Locate the cell with the specified text and output its (X, Y) center coordinate. 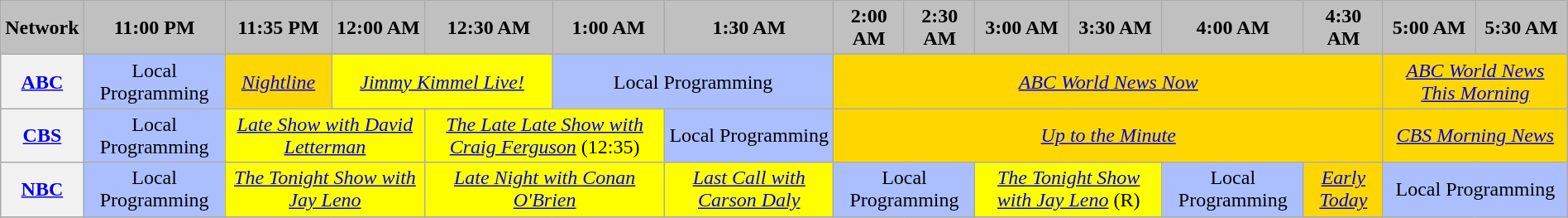
Up to the Minute (1108, 136)
The Tonight Show with Jay Leno (R) (1068, 189)
ABC World News Now (1108, 81)
Nightline (278, 81)
5:00 AM (1429, 28)
The Late Late Show with Craig Ferguson (12:35) (545, 136)
4:30 AM (1343, 28)
1:30 AM (749, 28)
4:00 AM (1232, 28)
Early Today (1343, 189)
5:30 AM (1522, 28)
2:00 AM (869, 28)
3:30 AM (1115, 28)
2:30 AM (939, 28)
CBS (42, 136)
12:30 AM (489, 28)
Late Night with Conan O'Brien (545, 189)
11:00 PM (154, 28)
ABC (42, 81)
Late Show with David Letterman (325, 136)
Network (42, 28)
Last Call with Carson Daly (749, 189)
The Tonight Show with Jay Leno (325, 189)
ABC World News This Morning (1475, 81)
1:00 AM (609, 28)
NBC (42, 189)
12:00 AM (379, 28)
3:00 AM (1022, 28)
11:35 PM (278, 28)
CBS Morning News (1475, 136)
Jimmy Kimmel Live! (442, 81)
